Provide the (X, Y) coordinate of the cell's center where the given text is located.  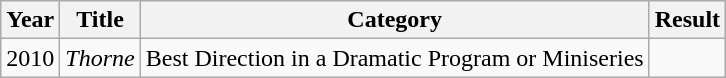
Thorne (100, 58)
Category (394, 20)
Year (30, 20)
2010 (30, 58)
Result (687, 20)
Title (100, 20)
Best Direction in a Dramatic Program or Miniseries (394, 58)
